From the cell containing the given text, extract its center point as [X, Y] coordinate. 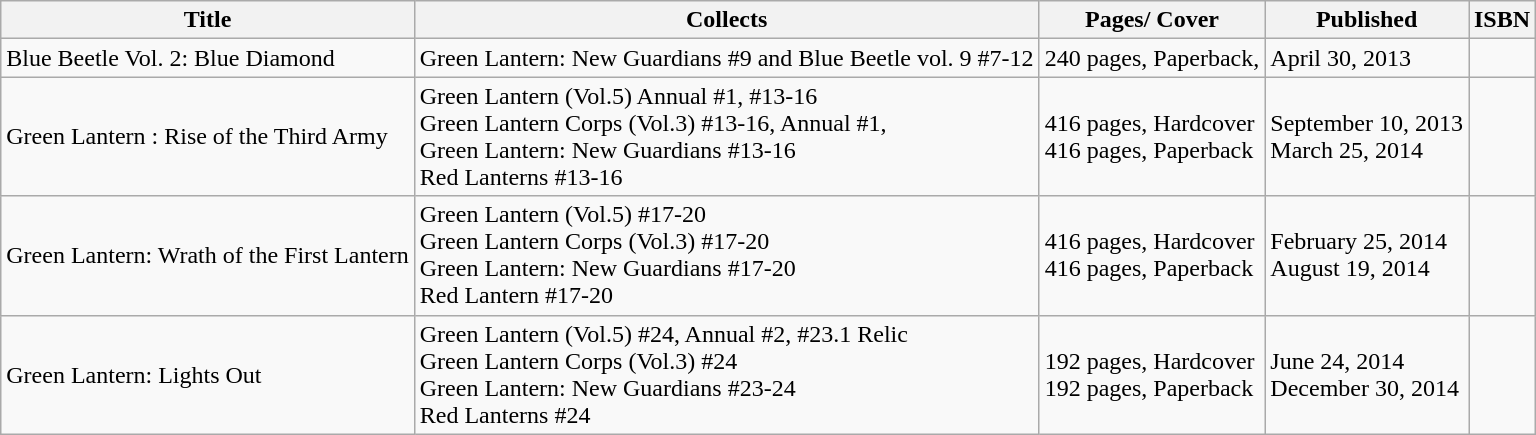
Green Lantern: Wrath of the First Lantern [208, 256]
ISBN [1502, 20]
September 10, 2013March 25, 2014 [1367, 136]
April 30, 2013 [1367, 58]
February 25, 2014August 19, 2014 [1367, 256]
Published [1367, 20]
Blue Beetle Vol. 2: Blue Diamond [208, 58]
Green Lantern (Vol.5) Annual #1, #13-16Green Lantern Corps (Vol.3) #13-16, Annual #1,Green Lantern: New Guardians #13-16Red Lanterns #13-16 [726, 136]
Green Lantern (Vol.5) #17-20Green Lantern Corps (Vol.3) #17-20Green Lantern: New Guardians #17-20Red Lantern #17-20 [726, 256]
Green Lantern: New Guardians #9 and Blue Beetle vol. 9 #7-12 [726, 58]
Green Lantern (Vol.5) #24, Annual #2, #23.1 RelicGreen Lantern Corps (Vol.3) #24Green Lantern: New Guardians #23-24Red Lanterns #24 [726, 374]
Green Lantern: Lights Out [208, 374]
240 pages, Paperback, [1152, 58]
June 24, 2014December 30, 2014 [1367, 374]
192 pages, Hardcover192 pages, Paperback [1152, 374]
Pages/ Cover [1152, 20]
Title [208, 20]
Collects [726, 20]
Green Lantern : Rise of the Third Army [208, 136]
